Pinpoint the cell where the given text exists, returning its (x, y) midpoint coordinate. 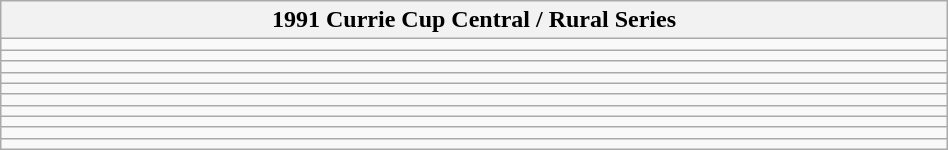
1991 Currie Cup Central / Rural Series (474, 20)
